Determine the (X, Y) coordinate at the center of the cell enclosing the given text.  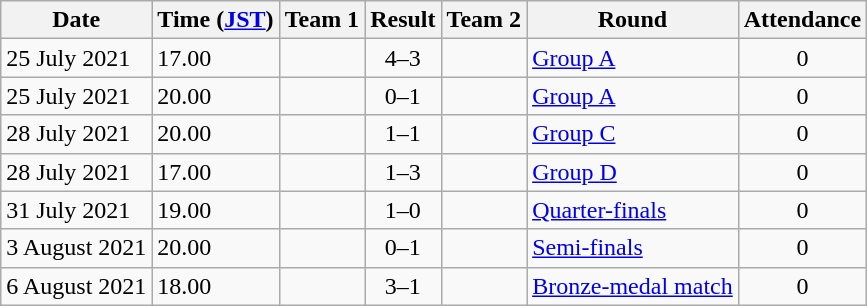
1–0 (403, 210)
Semi-finals (633, 248)
Date (76, 20)
3 August 2021 (76, 248)
4–3 (403, 58)
6 August 2021 (76, 286)
Team 1 (322, 20)
1–3 (403, 172)
3–1 (403, 286)
Time (JST) (216, 20)
Quarter-finals (633, 210)
Group D (633, 172)
19.00 (216, 210)
Round (633, 20)
Result (403, 20)
Bronze-medal match (633, 286)
Group C (633, 134)
1–1 (403, 134)
Attendance (802, 20)
18.00 (216, 286)
Team 2 (484, 20)
31 July 2021 (76, 210)
